Find where the given text appears and provide that cell's center as (x, y) coordinate. 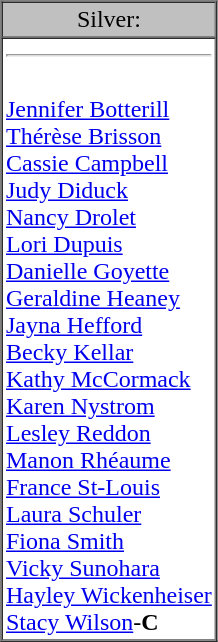
Silver: (110, 20)
